Output the [X, Y] coordinate of the center of the cell containing the given text.  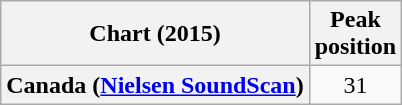
31 [355, 85]
Canada (Nielsen SoundScan) [155, 85]
Peakposition [355, 34]
Chart (2015) [155, 34]
